Search for the cell housing the specified text and yield its [x, y] center coordinate. 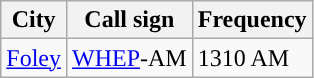
City [34, 20]
1310 AM [252, 58]
Call sign [129, 20]
WHEP-AM [129, 58]
Foley [34, 58]
Frequency [252, 20]
